From the cell containing the given text, extract its center point as (x, y) coordinate. 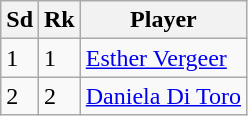
Rk (60, 20)
Sd (20, 20)
Player (163, 20)
Esther Vergeer (163, 58)
Daniela Di Toro (163, 96)
